Output the [X, Y] coordinate of the center of the cell containing the given text.  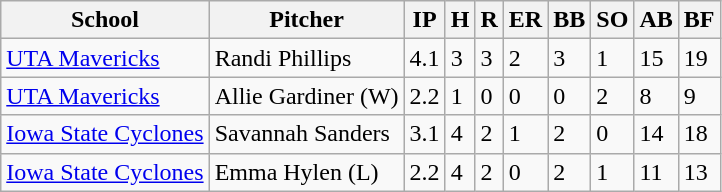
BB [570, 20]
4.1 [424, 58]
Allie Gardiner (W) [306, 96]
11 [656, 172]
H [460, 20]
18 [699, 134]
13 [699, 172]
19 [699, 58]
3.1 [424, 134]
SO [612, 20]
8 [656, 96]
Randi Phillips [306, 58]
R [489, 20]
BF [699, 20]
School [105, 20]
IP [424, 20]
AB [656, 20]
15 [656, 58]
ER [525, 20]
14 [656, 134]
Savannah Sanders [306, 134]
Emma Hylen (L) [306, 172]
Pitcher [306, 20]
9 [699, 96]
